Output the (X, Y) coordinate of the center of the cell containing the given text.  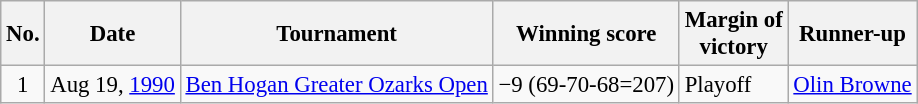
Olin Browne (852, 85)
Aug 19, 1990 (112, 85)
Playoff (734, 85)
1 (23, 85)
Runner-up (852, 34)
Ben Hogan Greater Ozarks Open (336, 85)
No. (23, 34)
Date (112, 34)
−9 (69-70-68=207) (586, 85)
Margin ofvictory (734, 34)
Winning score (586, 34)
Tournament (336, 34)
